Output the (x, y) coordinate of the center of the cell containing the given text.  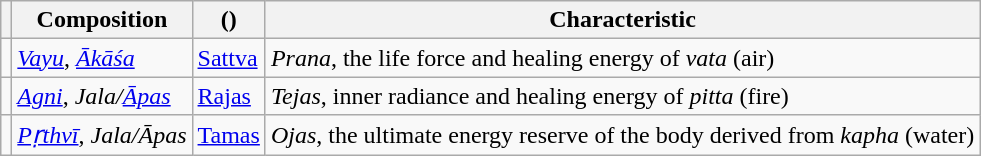
Vayu, Ākāśa (102, 58)
Pṛthvī, Jala/Āpas (102, 135)
() (228, 20)
Rajas (228, 96)
Ojas, the ultimate energy reserve of the body derived from kapha (water) (622, 135)
Prana, the life force and healing energy of vata (air) (622, 58)
Composition (102, 20)
Characteristic (622, 20)
Tamas (228, 135)
Agni, Jala/Āpas (102, 96)
Tejas, inner radiance and healing energy of pitta (fire) (622, 96)
Sattva (228, 58)
